Provide the [x, y] coordinate of the cell's center where the given text is located.  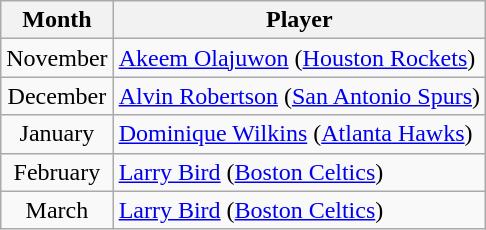
December [57, 96]
Month [57, 20]
November [57, 58]
January [57, 134]
March [57, 210]
Player [299, 20]
February [57, 172]
Akeem Olajuwon (Houston Rockets) [299, 58]
Dominique Wilkins (Atlanta Hawks) [299, 134]
Alvin Robertson (San Antonio Spurs) [299, 96]
